Detect which cell encompasses the target text, then output its [X, Y] center coordinate. 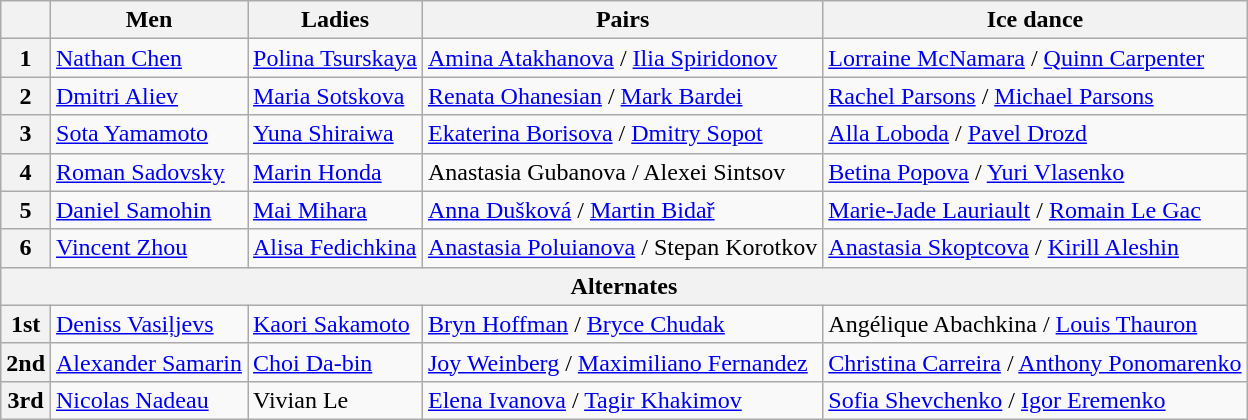
Vivian Le [336, 400]
Yuna Shiraiwa [336, 134]
Joy Weinberg / Maximiliano Fernandez [622, 362]
Polina Tsurskaya [336, 58]
6 [26, 248]
Nicolas Nadeau [150, 400]
1 [26, 58]
Elena Ivanova / Tagir Khakimov [622, 400]
Maria Sotskova [336, 96]
Christina Carreira / Anthony Ponomarenko [1035, 362]
Alisa Fedichkina [336, 248]
Anastasia Skoptcova / Kirill Aleshin [1035, 248]
2 [26, 96]
Alla Loboda / Pavel Drozd [1035, 134]
Nathan Chen [150, 58]
Anastasia Gubanova / Alexei Sintsov [622, 172]
Sota Yamamoto [150, 134]
Alexander Samarin [150, 362]
Kaori Sakamoto [336, 324]
Rachel Parsons / Michael Parsons [1035, 96]
Bryn Hoffman / Bryce Chudak [622, 324]
Sofia Shevchenko / Igor Eremenko [1035, 400]
3 [26, 134]
Ice dance [1035, 20]
Anna Dušková / Martin Bidař [622, 210]
2nd [26, 362]
Lorraine McNamara / Quinn Carpenter [1035, 58]
Marie-Jade Lauriault / Romain Le Gac [1035, 210]
Alternates [624, 286]
Amina Atakhanova / Ilia Spiridonov [622, 58]
Ekaterina Borisova / Dmitry Sopot [622, 134]
Angélique Abachkina / Louis Thauron [1035, 324]
Dmitri Aliev [150, 96]
Marin Honda [336, 172]
Renata Ohanesian / Mark Bardei [622, 96]
3rd [26, 400]
4 [26, 172]
Deniss Vasiļjevs [150, 324]
Pairs [622, 20]
Vincent Zhou [150, 248]
Roman Sadovsky [150, 172]
1st [26, 324]
Mai Mihara [336, 210]
Daniel Samohin [150, 210]
Men [150, 20]
Ladies [336, 20]
5 [26, 210]
Anastasia Poluianova / Stepan Korotkov [622, 248]
Choi Da-bin [336, 362]
Betina Popova / Yuri Vlasenko [1035, 172]
